Find where the given text appears and provide that cell's center as [x, y] coordinate. 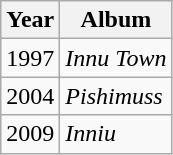
Pishimuss [116, 96]
Inniu [116, 134]
2004 [30, 96]
2009 [30, 134]
Innu Town [116, 58]
Album [116, 20]
Year [30, 20]
1997 [30, 58]
